Detect which cell encompasses the target text, then output its [x, y] center coordinate. 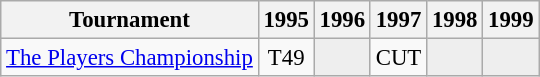
T49 [286, 58]
1999 [511, 20]
1995 [286, 20]
CUT [398, 58]
1996 [342, 20]
1997 [398, 20]
Tournament [130, 20]
1998 [455, 20]
The Players Championship [130, 58]
